Extract the [x, y] coordinate from the center of the cell holding the provided text.  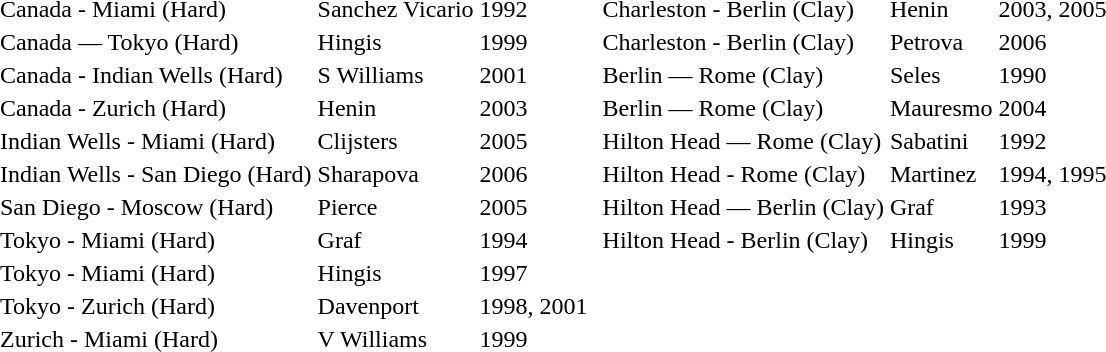
Petrova [941, 43]
2006 [534, 175]
Clijsters [396, 141]
Pierce [396, 207]
1999 [534, 43]
Hilton Head - Rome (Clay) [743, 175]
Henin [396, 109]
S Williams [396, 75]
Martinez [941, 175]
Sabatini [941, 141]
1998, 2001 [534, 307]
Hilton Head — Rome (Clay) [743, 141]
2001 [534, 75]
1997 [534, 273]
1994 [534, 241]
Hilton Head — Berlin (Clay) [743, 207]
Mauresmo [941, 109]
Davenport [396, 307]
Hilton Head - Berlin (Clay) [743, 241]
Sharapova [396, 175]
Seles [941, 75]
2003 [534, 109]
Charleston - Berlin (Clay) [743, 43]
